Provide the [x, y] coordinate of the cell's center where the given text is located.  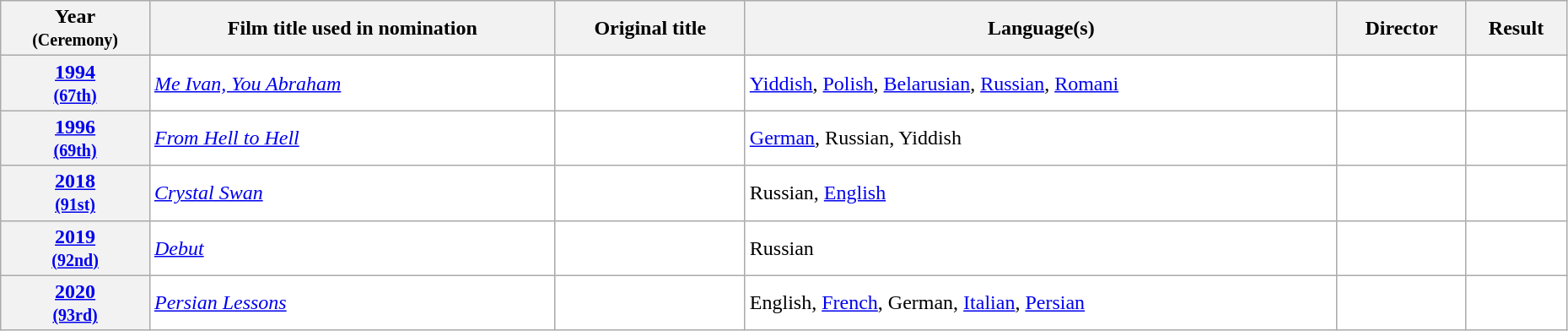
Film title used in nomination [353, 29]
Director [1401, 29]
Yiddish, Polish, Belarusian, Russian, Romani [1041, 83]
Original title [649, 29]
2018(91st) [76, 193]
Language(s) [1041, 29]
2019(92nd) [76, 248]
From Hell to Hell [353, 138]
Crystal Swan [353, 193]
German, Russian, Yiddish [1041, 138]
1994(67th) [76, 83]
Persian Lessons [353, 302]
Debut [353, 248]
Me Ivan, You Abraham [353, 83]
2020(93rd) [76, 302]
Result [1517, 29]
Russian, English [1041, 193]
Year(Ceremony) [76, 29]
1996(69th) [76, 138]
Russian [1041, 248]
English, French, German, Italian, Persian [1041, 302]
